Extract the [X, Y] coordinate from the center of the cell holding the provided text.  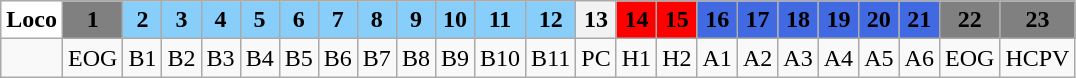
1 [92, 20]
B7 [376, 58]
Loco [32, 20]
A4 [838, 58]
B1 [142, 58]
9 [416, 20]
B4 [260, 58]
6 [298, 20]
PC [596, 58]
23 [1038, 20]
A2 [757, 58]
3 [182, 20]
H1 [636, 58]
B8 [416, 58]
8 [376, 20]
16 [717, 20]
17 [757, 20]
20 [879, 20]
H2 [677, 58]
19 [838, 20]
4 [220, 20]
B5 [298, 58]
B10 [500, 58]
18 [798, 20]
13 [596, 20]
21 [919, 20]
5 [260, 20]
A5 [879, 58]
15 [677, 20]
A3 [798, 58]
22 [969, 20]
B3 [220, 58]
B2 [182, 58]
12 [551, 20]
14 [636, 20]
7 [338, 20]
B11 [551, 58]
A1 [717, 58]
HCPV [1038, 58]
10 [454, 20]
2 [142, 20]
A6 [919, 58]
11 [500, 20]
B9 [454, 58]
B6 [338, 58]
